Return the (x, y) coordinate for the center point of the cell that contains the specified text.  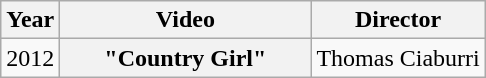
"Country Girl" (186, 58)
Director (398, 20)
Thomas Ciaburri (398, 58)
2012 (30, 58)
Year (30, 20)
Video (186, 20)
